Search for the cell housing the specified text and yield its [X, Y] center coordinate. 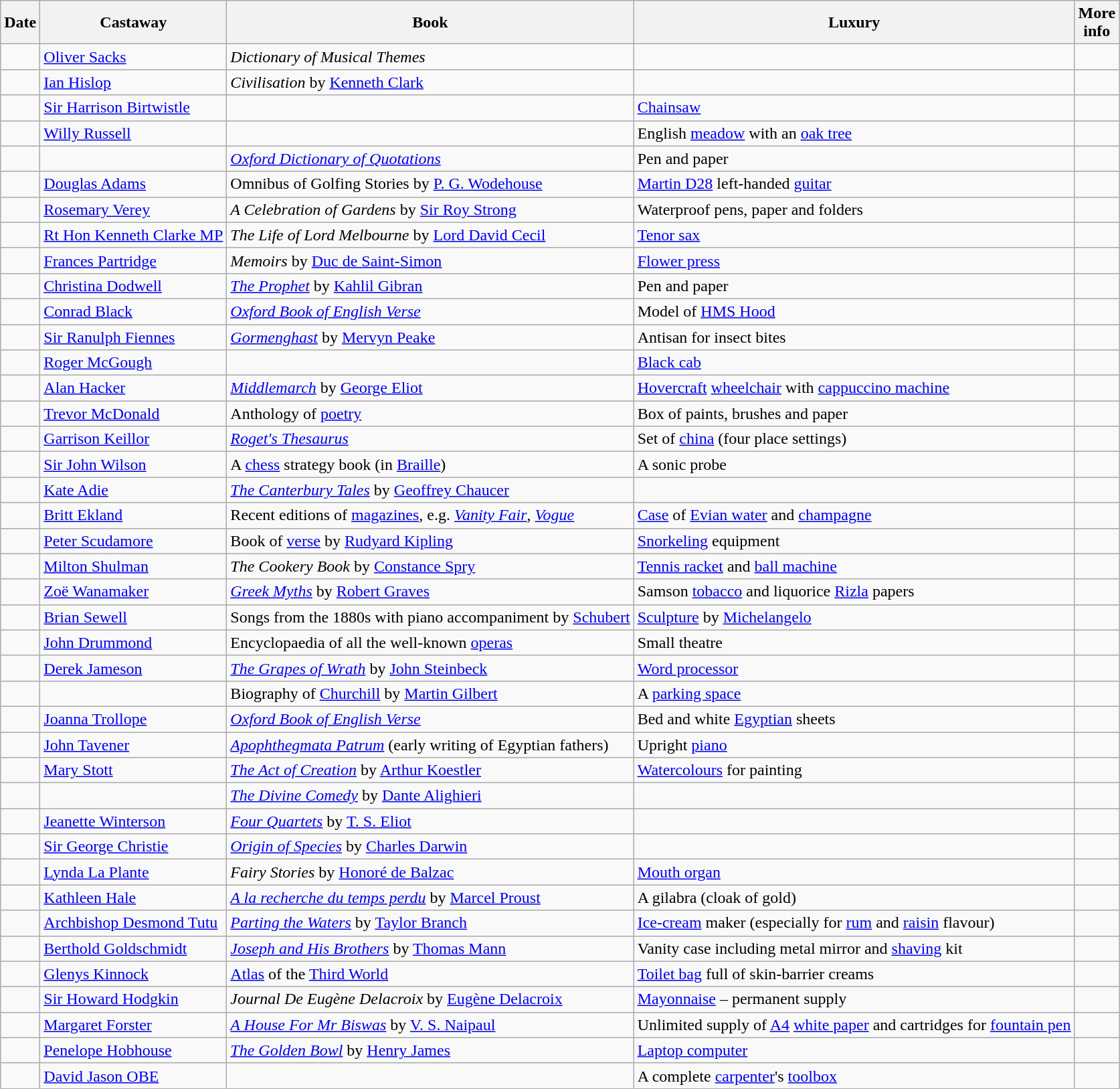
Small theatre [854, 643]
The Grapes of Wrath by John Steinbeck [430, 668]
Zoë Wanamaker [134, 592]
Four Quartets by T. S. Eliot [430, 821]
Frances Partridge [134, 260]
Willy Russell [134, 133]
Sir George Christie [134, 847]
A House For Mr Biswas by V. S. Naipaul [430, 1025]
The Golden Bowl by Henry James [430, 1050]
Upright piano [854, 745]
Sir John Wilson [134, 465]
Derek Jameson [134, 668]
A Celebration of Gardens by Sir Roy Strong [430, 210]
John Drummond [134, 643]
Castaway [134, 23]
The Cookery Book by Constance Spry [430, 566]
Douglas Adams [134, 184]
English meadow with an oak tree [854, 133]
Rt Hon Kenneth Clarke MP [134, 235]
Word processor [854, 668]
Book [430, 23]
Glenys Kinnock [134, 974]
Sir Harrison Birtwistle [134, 108]
Dictionary of Musical Themes [430, 57]
Berthold Goldschmidt [134, 948]
John Tavener [134, 745]
Memoirs by Duc de Saint-Simon [430, 260]
Moreinfo [1097, 23]
Model of HMS Hood [854, 311]
The Divine Comedy by Dante Alighieri [430, 796]
Case of Evian water and champagne [854, 515]
Atlas of the Third World [430, 974]
Apophthegmata Patrum (early writing of Egyptian fathers) [430, 745]
Margaret Forster [134, 1025]
Britt Ekland [134, 515]
Ian Hislop [134, 82]
Sir Ranulph Fiennes [134, 337]
The Life of Lord Melbourne by Lord David Cecil [430, 235]
Christina Dodwell [134, 286]
Mouth organ [854, 872]
Unlimited supply of A4 white paper and cartridges for fountain pen [854, 1025]
Peter Scudamore [134, 541]
Laptop computer [854, 1050]
Mayonnaise – permanent supply [854, 999]
Biography of Churchill by Martin Gilbert [430, 693]
Fairy Stories by Honoré de Balzac [430, 872]
Tennis racket and ball machine [854, 566]
Martin D28 left-handed guitar [854, 184]
The Canterbury Tales by Geoffrey Chaucer [430, 490]
A chess strategy book (in Braille) [430, 465]
A sonic probe [854, 465]
Sculpture by Michelangelo [854, 617]
Songs from the 1880s with piano accompaniment by Schubert [430, 617]
Luxury [854, 23]
Oxford Dictionary of Quotations [430, 159]
Recent editions of magazines, e.g. Vanity Fair, Vogue [430, 515]
Kathleen Hale [134, 898]
Jeanette Winterson [134, 821]
A la recherche du temps perdu by Marcel Proust [430, 898]
Book of verse by Rudyard Kipling [430, 541]
Conrad Black [134, 311]
Joseph and His Brothers by Thomas Mann [430, 948]
Archbishop Desmond Tutu [134, 923]
Middlemarch by George Eliot [430, 388]
Brian Sewell [134, 617]
Kate Adie [134, 490]
Parting the Waters by Taylor Branch [430, 923]
Alan Hacker [134, 388]
Box of paints, brushes and paper [854, 414]
Waterproof pens, paper and folders [854, 210]
Journal De Eugène Delacroix by Eugène Delacroix [430, 999]
A gilabra (cloak of gold) [854, 898]
Roget's Thesaurus [430, 439]
Tenor sax [854, 235]
Samson tobacco and liquorice Rizla papers [854, 592]
David Jason OBE [134, 1076]
Garrison Keillor [134, 439]
Rosemary Verey [134, 210]
Omnibus of Golfing Stories by P. G. Wodehouse [430, 184]
Mary Stott [134, 770]
Gormenghast by Mervyn Peake [430, 337]
Anthology of poetry [430, 414]
Sir Howard Hodgkin [134, 999]
Lynda La Plante [134, 872]
Toilet bag full of skin-barrier creams [854, 974]
Antisan for insect bites [854, 337]
Hovercraft wheelchair with cappuccino machine [854, 388]
Greek Myths by Robert Graves [430, 592]
The Act of Creation by Arthur Koestler [430, 770]
Origin of Species by Charles Darwin [430, 847]
Oliver Sacks [134, 57]
A parking space [854, 693]
Set of china (four place settings) [854, 439]
Chainsaw [854, 108]
Flower press [854, 260]
Date [20, 23]
Penelope Hobhouse [134, 1050]
Black cab [854, 363]
Ice-cream maker (especially for rum and raisin flavour) [854, 923]
Trevor McDonald [134, 414]
Joanna Trollope [134, 719]
Watercolours for painting [854, 770]
The Prophet by Kahlil Gibran [430, 286]
Roger McGough [134, 363]
Snorkeling equipment [854, 541]
Bed and white Egyptian sheets [854, 719]
Encyclopaedia of all the well-known operas [430, 643]
Civilisation by Kenneth Clark [430, 82]
Vanity case including metal mirror and shaving kit [854, 948]
Milton Shulman [134, 566]
A complete carpenter's toolbox [854, 1076]
